Detect which cell encompasses the target text, then output its [X, Y] center coordinate. 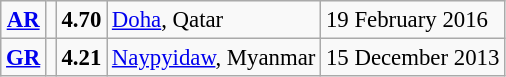
4.70 [81, 20]
19 February 2016 [413, 20]
Doha, Qatar [214, 20]
4.21 [81, 58]
Naypyidaw, Myanmar [214, 58]
GR [24, 58]
AR [24, 20]
15 December 2013 [413, 58]
